Return the (x, y) coordinate for the center point of the cell that contains the specified text.  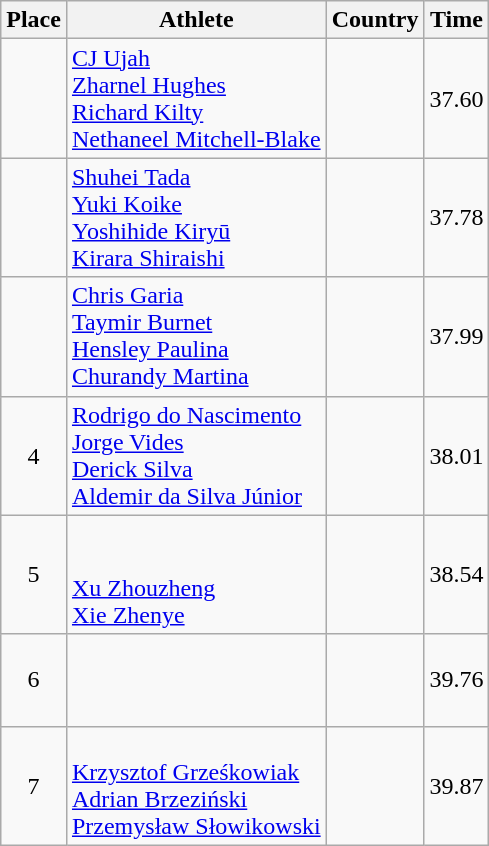
7 (34, 786)
4 (34, 456)
39.87 (456, 786)
Krzysztof GrześkowiakAdrian BrzezińskiPrzemysław Słowikowski (196, 786)
Rodrigo do NascimentoJorge VidesDerick SilvaAldemir da Silva Júnior (196, 456)
Country (375, 20)
39.76 (456, 680)
6 (34, 680)
38.01 (456, 456)
37.78 (456, 218)
37.99 (456, 336)
Time (456, 20)
Athlete (196, 20)
38.54 (456, 574)
Xu ZhouzhengXie Zhenye (196, 574)
5 (34, 574)
Shuhei TadaYuki KoikeYoshihide KiryūKirara Shiraishi (196, 218)
CJ UjahZharnel HughesRichard KiltyNethaneel Mitchell-Blake (196, 98)
Chris GariaTaymir BurnetHensley PaulinaChurandy Martina (196, 336)
Place (34, 20)
37.60 (456, 98)
